Detect which cell encompasses the target text, then output its (X, Y) center coordinate. 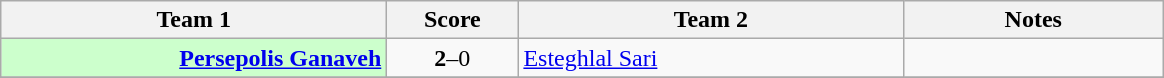
Team 2 (711, 20)
Score (452, 20)
2–0 (452, 58)
Esteghlal Sari (711, 58)
Notes (1034, 20)
Team 1 (194, 20)
Persepolis Ganaveh (194, 58)
